Locate the cell with the specified text and output its [x, y] center coordinate. 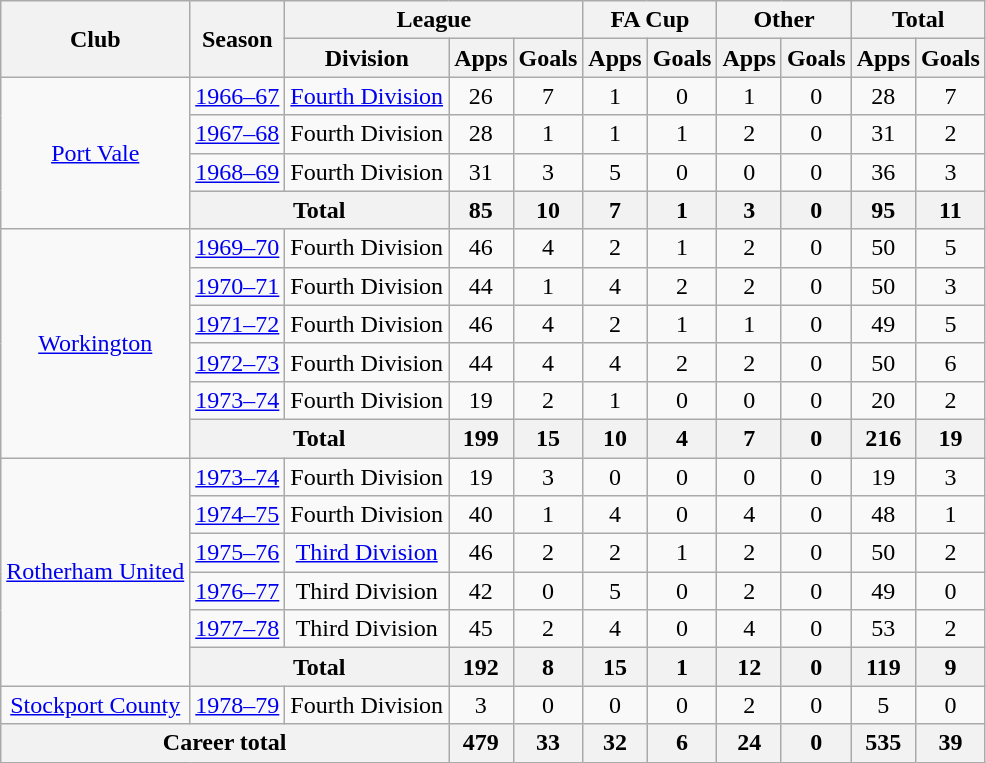
119 [883, 667]
32 [615, 743]
8 [548, 667]
40 [481, 515]
36 [883, 172]
1976–77 [238, 591]
Other [784, 20]
85 [481, 210]
1966–67 [238, 96]
1969–70 [238, 248]
33 [548, 743]
Rotherham United [96, 572]
1978–79 [238, 705]
1974–75 [238, 515]
1971–72 [238, 324]
1968–69 [238, 172]
26 [481, 96]
Season [238, 39]
Workington [96, 343]
192 [481, 667]
39 [951, 743]
199 [481, 438]
45 [481, 629]
535 [883, 743]
Port Vale [96, 153]
12 [749, 667]
24 [749, 743]
1970–71 [238, 286]
League [434, 20]
20 [883, 400]
1977–78 [238, 629]
FA Cup [650, 20]
11 [951, 210]
Club [96, 39]
216 [883, 438]
1972–73 [238, 362]
1975–76 [238, 553]
42 [481, 591]
Stockport County [96, 705]
Division [367, 58]
95 [883, 210]
479 [481, 743]
53 [883, 629]
48 [883, 515]
Career total [225, 743]
9 [951, 667]
1967–68 [238, 134]
